Search for the cell housing the specified text and yield its [x, y] center coordinate. 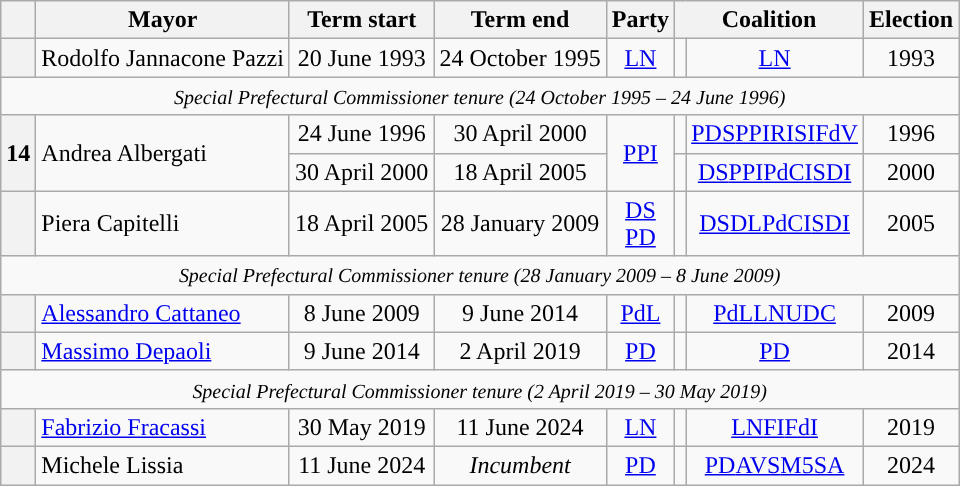
Special Prefectural Commissioner tenure (24 October 1995 – 24 June 1996) [480, 96]
Fabrizio Fracassi [163, 427]
PDAVSM5SA [775, 465]
PdL [640, 313]
Election [910, 20]
24 June 1996 [361, 134]
Special Prefectural Commissioner tenure (28 January 2009 – 8 June 2009) [480, 275]
1996 [910, 134]
2009 [910, 313]
DSPD [640, 224]
2 April 2019 [520, 351]
Michele Lissia [163, 465]
Alessandro Cattaneo [163, 313]
8 June 2009 [361, 313]
Coalition [770, 20]
DSDLPdCISDI [775, 224]
Incumbent [520, 465]
Rodolfo Jannacone Pazzi [163, 58]
30 May 2019 [361, 427]
24 October 1995 [520, 58]
28 January 2009 [520, 224]
14 [18, 153]
1993 [910, 58]
PDSPPIRISIFdV [775, 134]
2005 [910, 224]
Term start [361, 20]
LNFIFdI [775, 427]
Andrea Albergati [163, 153]
PPI [640, 153]
Term end [520, 20]
Mayor [163, 20]
20 June 1993 [361, 58]
2024 [910, 465]
2019 [910, 427]
Piera Capitelli [163, 224]
Massimo Depaoli [163, 351]
Special Prefectural Commissioner tenure (2 April 2019 – 30 May 2019) [480, 389]
DSPPIPdCISDI [775, 172]
Party [640, 20]
PdLLNUDC [775, 313]
2000 [910, 172]
2014 [910, 351]
